Capture the cell that displays the provided text and extract its [X, Y] central coordinate. 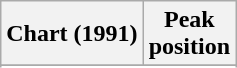
Peakposition [189, 34]
Chart (1991) [72, 34]
